Scan for the cell matching the given text and deliver its (x, y) coordinate at center. 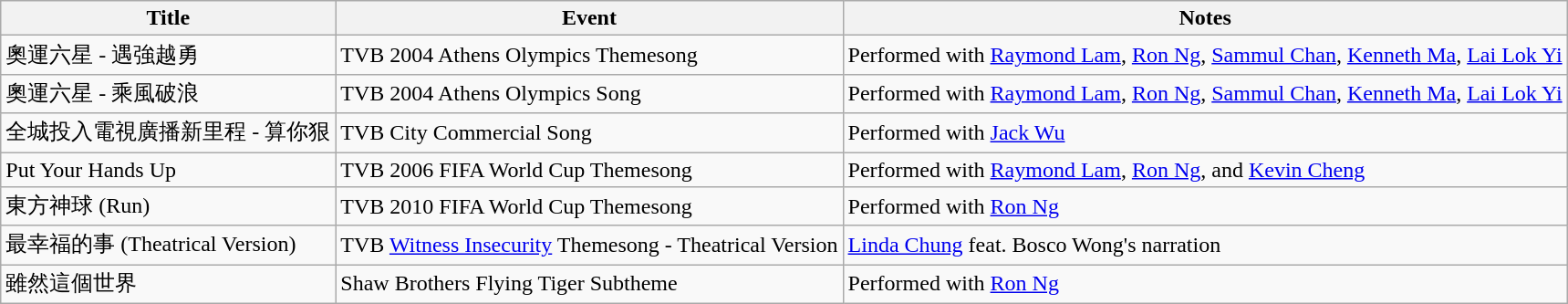
Performed with Jack Wu (1205, 133)
奧運六星 - 遇強越勇 (168, 55)
TVB 2004 Athens Olympics Themesong (589, 55)
Put Your Hands Up (168, 169)
東方神球 (Run) (168, 206)
Title (168, 18)
Linda Chung feat. Bosco Wong's narration (1205, 245)
Event (589, 18)
Shaw Brothers Flying Tiger Subtheme (589, 285)
TVB Witness Insecurity Themesong - Theatrical Version (589, 245)
全城投入電視廣播新里程 - 算你狠 (168, 133)
Notes (1205, 18)
最幸福的事 (Theatrical Version) (168, 245)
TVB 2006 FIFA World Cup Themesong (589, 169)
TVB City Commercial Song (589, 133)
奧運六星 - 乘風破浪 (168, 93)
Performed with Raymond Lam, Ron Ng, and Kevin Cheng (1205, 169)
TVB 2010 FIFA World Cup Themesong (589, 206)
雖然這個世界 (168, 285)
TVB 2004 Athens Olympics Song (589, 93)
